Provide the [x, y] coordinate of the cell's center where the given text is located.  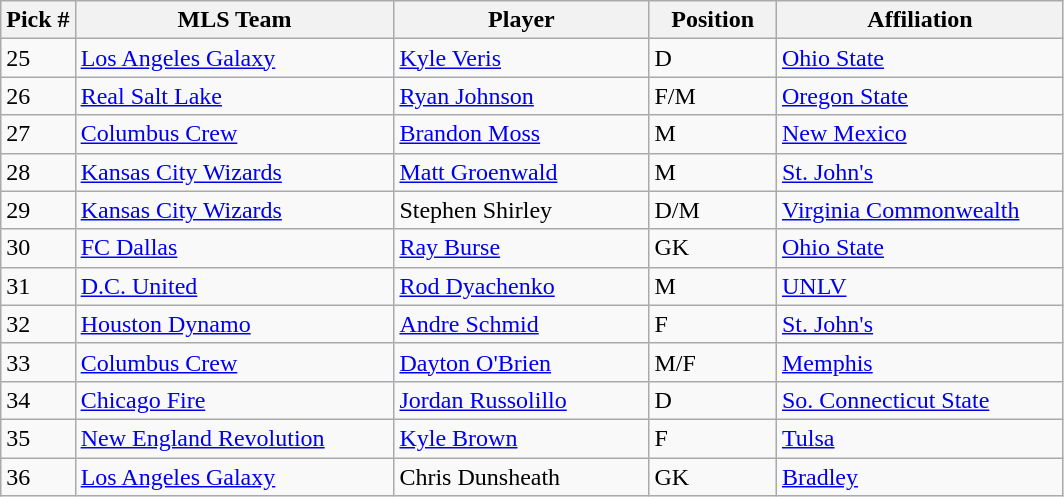
Matt Groenwald [522, 172]
New Mexico [920, 134]
32 [38, 324]
Jordan Russolillo [522, 400]
Kyle Veris [522, 58]
Chris Dunsheath [522, 477]
New England Revolution [234, 438]
Affiliation [920, 20]
Player [522, 20]
Brandon Moss [522, 134]
F/M [713, 96]
Real Salt Lake [234, 96]
Oregon State [920, 96]
Pick # [38, 20]
UNLV [920, 286]
Andre Schmid [522, 324]
31 [38, 286]
Rod Dyachenko [522, 286]
36 [38, 477]
Houston Dynamo [234, 324]
34 [38, 400]
26 [38, 96]
Chicago Fire [234, 400]
Memphis [920, 362]
Tulsa [920, 438]
28 [38, 172]
M/F [713, 362]
Stephen Shirley [522, 210]
29 [38, 210]
MLS Team [234, 20]
27 [38, 134]
Ray Burse [522, 248]
35 [38, 438]
Ryan Johnson [522, 96]
D/M [713, 210]
So. Connecticut State [920, 400]
Dayton O'Brien [522, 362]
30 [38, 248]
33 [38, 362]
Bradley [920, 477]
25 [38, 58]
D.C. United [234, 286]
Virginia Commonwealth [920, 210]
FC Dallas [234, 248]
Position [713, 20]
Kyle Brown [522, 438]
